Scan for the cell matching the given text and deliver its (X, Y) coordinate at center. 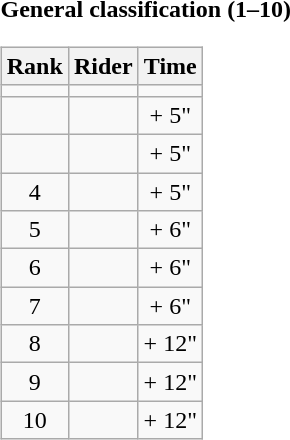
10 (34, 420)
7 (34, 306)
6 (34, 268)
Rider (103, 66)
Time (170, 66)
5 (34, 230)
Rank (34, 66)
9 (34, 382)
4 (34, 191)
8 (34, 344)
